From the cell containing the given text, extract its center point as [X, Y] coordinate. 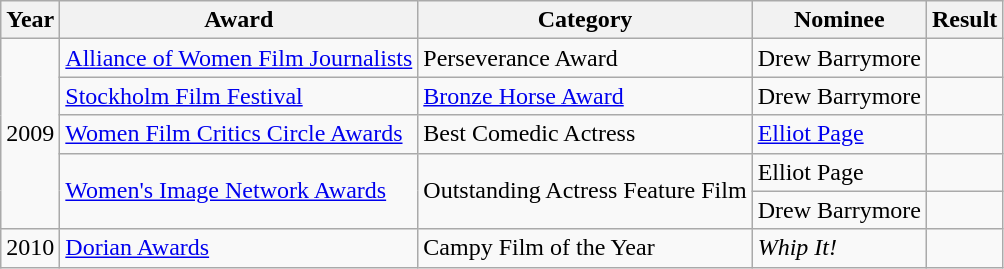
Dorian Awards [239, 248]
2010 [30, 248]
Nominee [839, 20]
Bronze Horse Award [585, 96]
Best Comedic Actress [585, 134]
Alliance of Women Film Journalists [239, 58]
Category [585, 20]
Year [30, 20]
Campy Film of the Year [585, 248]
Perseverance Award [585, 58]
Women Film Critics Circle Awards [239, 134]
Outstanding Actress Feature Film [585, 191]
Stockholm Film Festival [239, 96]
Women's Image Network Awards [239, 191]
Whip It! [839, 248]
2009 [30, 134]
Award [239, 20]
Result [964, 20]
